Determine the (x, y) coordinate at the center of the cell enclosing the given text.  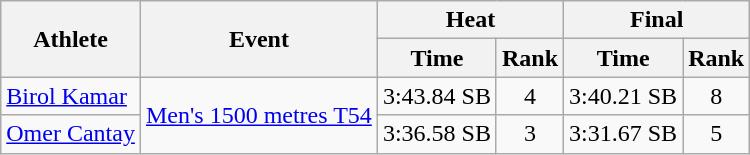
5 (716, 134)
3:43.84 SB (436, 96)
Event (258, 39)
Final (657, 20)
Omer Cantay (71, 134)
4 (530, 96)
3 (530, 134)
3:36.58 SB (436, 134)
Men's 1500 metres T54 (258, 115)
8 (716, 96)
Heat (470, 20)
Birol Kamar (71, 96)
3:40.21 SB (624, 96)
3:31.67 SB (624, 134)
Athlete (71, 39)
